Extract the (X, Y) coordinate from the center of the cell holding the provided text.  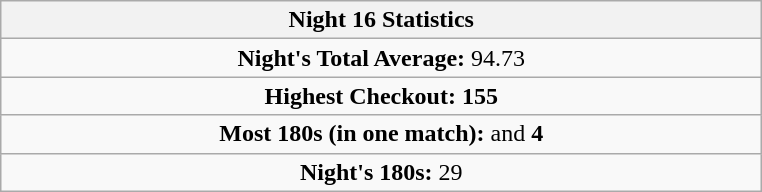
Night's Total Average: 94.73 (382, 58)
Highest Checkout: 155 (382, 96)
Night's 180s: 29 (382, 172)
Most 180s (in one match): and 4 (382, 134)
Night 16 Statistics (382, 20)
